Search for the cell housing the specified text and yield its (x, y) center coordinate. 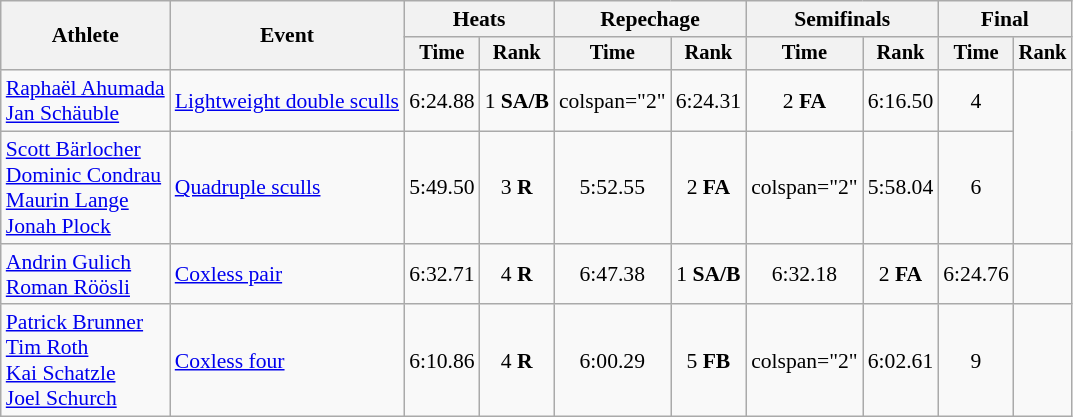
Semifinals (842, 19)
4 (976, 100)
6 (976, 188)
Lightweight double sculls (287, 100)
Athlete (86, 36)
Heats (479, 19)
Quadruple sculls (287, 188)
Coxless four (287, 361)
6:16.50 (900, 100)
Event (287, 36)
Scott BärlocherDominic CondrauMaurin LangeJonah Plock (86, 188)
5 FB (708, 361)
Repechage (650, 19)
Coxless pair (287, 274)
9 (976, 361)
6:47.38 (612, 274)
6:02.61 (900, 361)
6:32.18 (804, 274)
6:24.76 (976, 274)
6:10.86 (442, 361)
5:52.55 (612, 188)
6:00.29 (612, 361)
Andrin GulichRoman Röösli (86, 274)
6:24.88 (442, 100)
Patrick BrunnerTim RothKai SchatzleJoel Schurch (86, 361)
5:49.50 (442, 188)
3 R (517, 188)
6:24.31 (708, 100)
Raphaël AhumadaJan Schäuble (86, 100)
6:32.71 (442, 274)
5:58.04 (900, 188)
Final (1004, 19)
